Identify which cell holds the provided text, then report its [x, y] central coordinate. 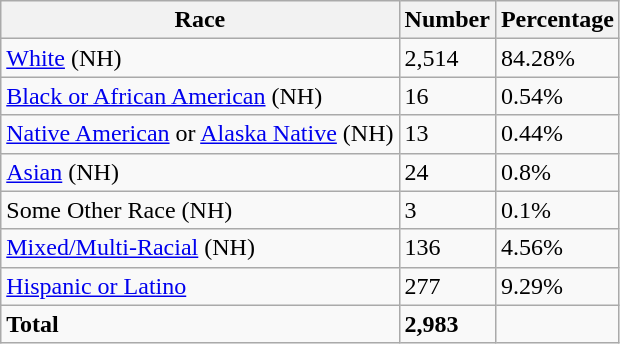
Mixed/Multi-Racial (NH) [200, 248]
0.54% [557, 96]
Race [200, 20]
Total [200, 324]
4.56% [557, 248]
13 [447, 134]
277 [447, 286]
0.44% [557, 134]
Black or African American (NH) [200, 96]
9.29% [557, 286]
2,983 [447, 324]
0.8% [557, 172]
Asian (NH) [200, 172]
84.28% [557, 58]
Number [447, 20]
White (NH) [200, 58]
2,514 [447, 58]
Some Other Race (NH) [200, 210]
136 [447, 248]
Hispanic or Latino [200, 286]
24 [447, 172]
3 [447, 210]
16 [447, 96]
Native American or Alaska Native (NH) [200, 134]
0.1% [557, 210]
Percentage [557, 20]
